Find where the given text appears and provide that cell's center as (x, y) coordinate. 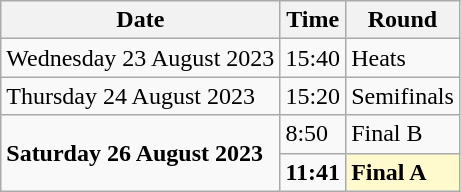
Final B (403, 134)
Date (140, 20)
15:40 (313, 58)
Saturday 26 August 2023 (140, 153)
15:20 (313, 96)
Time (313, 20)
Final A (403, 172)
8:50 (313, 134)
Round (403, 20)
Wednesday 23 August 2023 (140, 58)
Heats (403, 58)
Semifinals (403, 96)
11:41 (313, 172)
Thursday 24 August 2023 (140, 96)
